Pinpoint the cell where the given text exists, returning its (X, Y) midpoint coordinate. 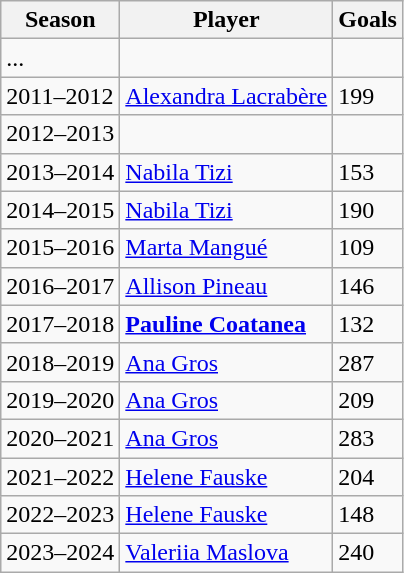
2017–2018 (60, 324)
2016–2017 (60, 286)
Valeriia Maslova (226, 553)
148 (368, 515)
2011–2012 (60, 96)
Marta Mangué (226, 248)
204 (368, 477)
2022–2023 (60, 515)
2023–2024 (60, 553)
190 (368, 210)
Season (60, 20)
Player (226, 20)
209 (368, 400)
2018–2019 (60, 362)
2014–2015 (60, 210)
146 (368, 286)
132 (368, 324)
199 (368, 96)
2021–2022 (60, 477)
Goals (368, 20)
2012–2013 (60, 134)
2013–2014 (60, 172)
287 (368, 362)
Allison Pineau (226, 286)
240 (368, 553)
Pauline Coatanea (226, 324)
2019–2020 (60, 400)
109 (368, 248)
... (60, 58)
2020–2021 (60, 438)
153 (368, 172)
2015–2016 (60, 248)
Alexandra Lacrabère (226, 96)
283 (368, 438)
